For the text-containing cell, return its midpoint in (x, y) coordinate format. 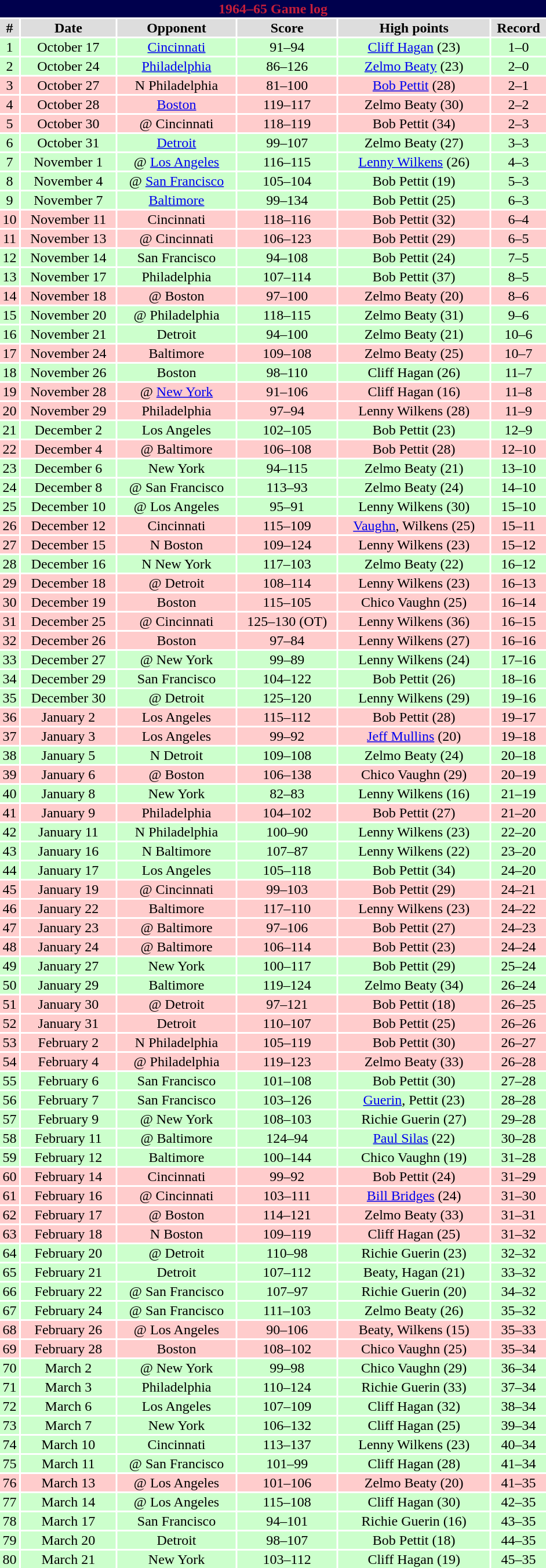
7 (9, 162)
101–99 (287, 1464)
March 2 (68, 1368)
31–29 (518, 1176)
37 (9, 736)
3–3 (518, 143)
November 7 (68, 200)
Vaughn, Wilkens (25) (414, 526)
March 7 (68, 1425)
January 19 (68, 889)
35–33 (518, 1330)
50 (9, 985)
11–7 (518, 372)
97–121 (287, 1004)
40–34 (518, 1444)
Cliff Hagan (19) (414, 1559)
94–101 (287, 1521)
40 (9, 794)
99–103 (287, 889)
44 (9, 870)
16–14 (518, 602)
103–126 (287, 1100)
119–124 (287, 985)
March 11 (68, 1464)
December 30 (68, 698)
Cliff Hagan (28) (414, 1464)
30–28 (518, 1138)
1–0 (518, 47)
December 27 (68, 660)
39 (9, 774)
24–23 (518, 928)
8–6 (518, 296)
53 (9, 1042)
24–24 (518, 947)
2–0 (518, 66)
100–144 (287, 1157)
4 (9, 104)
February 12 (68, 1157)
67 (9, 1310)
97–100 (287, 296)
41 (9, 813)
October 31 (68, 143)
23 (9, 468)
March 14 (68, 1502)
30 (9, 602)
34 (9, 679)
97–94 (287, 411)
December 25 (68, 621)
62 (9, 1215)
19–17 (518, 717)
8 (9, 181)
January 30 (68, 1004)
13–10 (518, 468)
Zelmo Beaty (26) (414, 1310)
110–107 (287, 1023)
35 (9, 698)
24–22 (518, 908)
38 (9, 755)
18–16 (518, 679)
11–9 (518, 411)
97–106 (287, 928)
December 26 (68, 640)
# (9, 28)
18 (9, 372)
Cliff Hagan (23) (414, 47)
December 12 (68, 526)
Bob Pettit (19) (414, 181)
Jeff Mullins (20) (414, 736)
105–104 (287, 181)
35–34 (518, 1349)
69 (9, 1349)
Lenny Wilkens (27) (414, 640)
Zelmo Beaty (31) (414, 315)
82–83 (287, 794)
31–32 (518, 1234)
28–28 (518, 1100)
Cliff Hagan (32) (414, 1406)
37–34 (518, 1387)
73 (9, 1425)
High points (414, 28)
101–106 (287, 1483)
105–119 (287, 1042)
10 (9, 219)
Zelmo Beaty (30) (414, 104)
2–2 (518, 104)
70 (9, 1368)
March 17 (68, 1521)
95–91 (287, 506)
48 (9, 947)
Beaty, Wilkens (15) (414, 1330)
71 (9, 1387)
6–3 (518, 200)
35–32 (518, 1310)
3 (9, 85)
January 9 (68, 813)
2–1 (518, 85)
26–27 (518, 1042)
20 (9, 411)
42–35 (518, 1502)
November 13 (68, 238)
December 2 (68, 430)
December 15 (68, 545)
Guerin, Pettit (23) (414, 1100)
February 18 (68, 1234)
12–10 (518, 449)
79 (9, 1540)
86–126 (287, 66)
119–123 (287, 1062)
52 (9, 1023)
117–103 (287, 564)
February 14 (68, 1176)
Lenny Wilkens (22) (414, 851)
17–16 (518, 660)
106–123 (287, 238)
90–106 (287, 1330)
98–110 (287, 372)
110–124 (287, 1387)
February 22 (68, 1291)
109–119 (287, 1234)
57 (9, 1119)
11 (9, 238)
98–107 (287, 1540)
Bob Pettit (37) (414, 277)
Bob Pettit (26) (414, 679)
21–19 (518, 794)
January 3 (68, 736)
10–6 (518, 334)
Date (68, 28)
N Detroit (176, 755)
December 8 (68, 487)
106–132 (287, 1425)
115–109 (287, 526)
74 (9, 1444)
10–7 (518, 353)
20–18 (518, 755)
17 (9, 353)
34–32 (518, 1291)
27 (9, 545)
November 4 (68, 181)
106–138 (287, 774)
125–130 (OT) (287, 621)
Lenny Wilkens (36) (414, 621)
58 (9, 1138)
February 21 (68, 1272)
107–97 (287, 1291)
102–105 (287, 430)
43–35 (518, 1521)
December 4 (68, 449)
23–20 (518, 851)
24–20 (518, 870)
Record (518, 28)
Richie Guerin (20) (414, 1291)
41–35 (518, 1483)
42 (9, 832)
Cliff Hagan (30) (414, 1502)
33–32 (518, 1272)
12–9 (518, 430)
Paul Silas (22) (414, 1138)
116–115 (287, 162)
104–102 (287, 813)
October 28 (68, 104)
108–102 (287, 1349)
16–15 (518, 621)
38–34 (518, 1406)
Lenny Wilkens (26) (414, 162)
16–16 (518, 640)
108–103 (287, 1119)
103–112 (287, 1559)
21–20 (518, 813)
Lenny Wilkens (16) (414, 794)
November 1 (68, 162)
Cliff Hagan (26) (414, 372)
125–120 (287, 698)
31 (9, 621)
21 (9, 430)
115–105 (287, 602)
66 (9, 1291)
94–115 (287, 468)
19–16 (518, 698)
16–13 (518, 583)
94–108 (287, 258)
9 (9, 200)
Lenny Wilkens (30) (414, 506)
63 (9, 1234)
Score (287, 28)
14–10 (518, 487)
14 (9, 296)
1 (9, 47)
31–31 (518, 1215)
26–25 (518, 1004)
51 (9, 1004)
47 (9, 928)
78 (9, 1521)
February 16 (68, 1196)
November 26 (68, 372)
January 27 (68, 966)
Zelmo Beaty (25) (414, 353)
56 (9, 1100)
106–114 (287, 947)
Chico Vaughn (19) (414, 1157)
December 18 (68, 583)
55 (9, 1081)
15–12 (518, 545)
19 (9, 392)
October 17 (68, 47)
68 (9, 1330)
Bob Pettit (32) (414, 219)
November 18 (68, 296)
107–87 (287, 851)
43 (9, 851)
114–121 (287, 1215)
Cliff Hagan (16) (414, 392)
13 (9, 277)
5–3 (518, 181)
124–94 (287, 1138)
103–111 (287, 1196)
January 6 (68, 774)
59 (9, 1157)
January 16 (68, 851)
28 (9, 564)
45–35 (518, 1559)
118–116 (287, 219)
65 (9, 1272)
111–103 (287, 1310)
Richie Guerin (27) (414, 1119)
February 20 (68, 1253)
32–32 (518, 1253)
March 3 (68, 1387)
108–114 (287, 583)
November 17 (68, 277)
January 23 (68, 928)
January 29 (68, 985)
77 (9, 1502)
91–106 (287, 392)
46 (9, 908)
November 21 (68, 334)
February 2 (68, 1042)
110–98 (287, 1253)
91–94 (287, 47)
7–5 (518, 258)
February 6 (68, 1081)
75 (9, 1464)
4–3 (518, 162)
113–93 (287, 487)
2 (9, 66)
49 (9, 966)
N New York (176, 564)
100–117 (287, 966)
Zelmo Beaty (23) (414, 66)
54 (9, 1062)
November 20 (68, 315)
October 24 (68, 66)
118–115 (287, 315)
N Baltimore (176, 851)
Lenny Wilkens (29) (414, 698)
61 (9, 1196)
16–12 (518, 564)
January 31 (68, 1023)
6–4 (518, 219)
11–8 (518, 392)
February 7 (68, 1100)
February 11 (68, 1138)
24–21 (518, 889)
81–100 (287, 85)
December 6 (68, 468)
72 (9, 1406)
January 5 (68, 755)
36–34 (518, 1368)
31–30 (518, 1196)
December 10 (68, 506)
60 (9, 1176)
25 (9, 506)
6 (9, 143)
February 28 (68, 1349)
26 (9, 526)
March 13 (68, 1483)
Zelmo Beaty (27) (414, 143)
1964–65 Game log (273, 9)
99–98 (287, 1368)
107–109 (287, 1406)
99–107 (287, 143)
December 29 (68, 679)
16 (9, 334)
15–10 (518, 506)
January 8 (68, 794)
October 30 (68, 124)
99–134 (287, 200)
5 (9, 124)
117–110 (287, 908)
19–18 (518, 736)
November 28 (68, 392)
115–108 (287, 1502)
107–112 (287, 1272)
November 11 (68, 219)
26–26 (518, 1023)
March 10 (68, 1444)
33 (9, 660)
36 (9, 717)
November 29 (68, 411)
24 (9, 487)
29–28 (518, 1119)
119–117 (287, 104)
44–35 (518, 1540)
76 (9, 1483)
January 24 (68, 947)
64 (9, 1253)
February 4 (68, 1062)
9–6 (518, 315)
Richie Guerin (33) (414, 1387)
32 (9, 640)
December 19 (68, 602)
Bill Bridges (24) (414, 1196)
February 17 (68, 1215)
115–112 (287, 717)
113–137 (287, 1444)
25–24 (518, 966)
22 (9, 449)
29 (9, 583)
94–100 (287, 334)
15–11 (518, 526)
8–5 (518, 277)
41–34 (518, 1464)
106–108 (287, 449)
Opponent (176, 28)
27–28 (518, 1081)
March 20 (68, 1540)
November 24 (68, 353)
100–90 (287, 832)
March 21 (68, 1559)
101–108 (287, 1081)
Beaty, Hagan (21) (414, 1272)
26–24 (518, 985)
Lenny Wilkens (28) (414, 411)
February 9 (68, 1119)
39–34 (518, 1425)
20–19 (518, 774)
12 (9, 258)
Lenny Wilkens (24) (414, 660)
Richie Guerin (16) (414, 1521)
45 (9, 889)
January 11 (68, 832)
Richie Guerin (23) (414, 1253)
26–28 (518, 1062)
Zelmo Beaty (34) (414, 985)
December 16 (68, 564)
6–5 (518, 238)
104–122 (287, 679)
118–119 (287, 124)
January 22 (68, 908)
15 (9, 315)
March 6 (68, 1406)
Zelmo Beaty (22) (414, 564)
31–28 (518, 1157)
22–20 (518, 832)
107–114 (287, 277)
January 2 (68, 717)
February 26 (68, 1330)
99–89 (287, 660)
105–118 (287, 870)
2–3 (518, 124)
80 (9, 1559)
January 17 (68, 870)
97–84 (287, 640)
109–124 (287, 545)
February 24 (68, 1310)
October 27 (68, 85)
November 14 (68, 258)
